Detect which cell encompasses the target text, then output its [x, y] center coordinate. 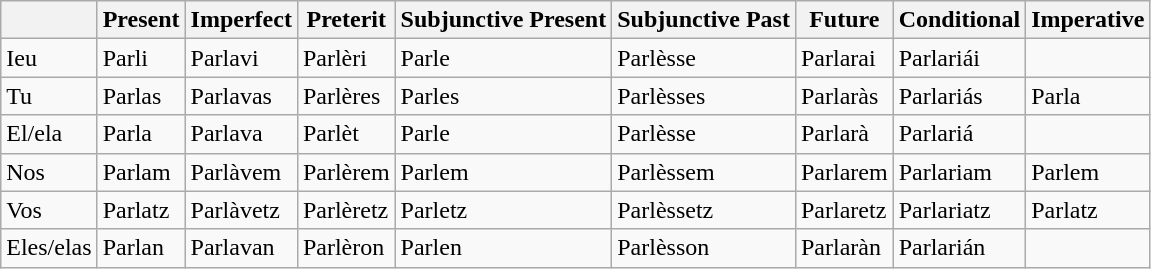
Parlères [346, 96]
Ieu [49, 58]
Parlaràn [844, 248]
Subjunctive Past [704, 20]
Parlarà [844, 134]
Conditional [959, 20]
El/ela [49, 134]
Parletz [504, 210]
Parlàvem [241, 172]
Preterit [346, 20]
Parlèssetz [704, 210]
Parlaretz [844, 210]
Parlariás [959, 96]
Parlan [141, 248]
Parlèsses [704, 96]
Parlavas [241, 96]
Parlam [141, 172]
Imperative [1088, 20]
Parlèssem [704, 172]
Parlarián [959, 248]
Parlèt [346, 134]
Parlèron [346, 248]
Parli [141, 58]
Tu [49, 96]
Parlàvetz [241, 210]
Nos [49, 172]
Parlarai [844, 58]
Parlaràs [844, 96]
Parlas [141, 96]
Parlariá [959, 134]
Subjunctive Present [504, 20]
Parlen [504, 248]
Parlèsson [704, 248]
Parlarem [844, 172]
Parlavan [241, 248]
Parles [504, 96]
Parlariam [959, 172]
Eles/elas [49, 248]
Future [844, 20]
Parlèrem [346, 172]
Parlèri [346, 58]
Present [141, 20]
Parlava [241, 134]
Parlariái [959, 58]
Parlariatz [959, 210]
Parlèretz [346, 210]
Vos [49, 210]
Parlavi [241, 58]
Imperfect [241, 20]
